Return the [X, Y] coordinate for the center point of the cell that contains the specified text.  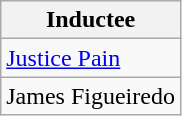
Justice Pain [91, 58]
Inductee [91, 20]
James Figueiredo [91, 96]
